Return the (x, y) coordinate for the center point of the cell that contains the specified text.  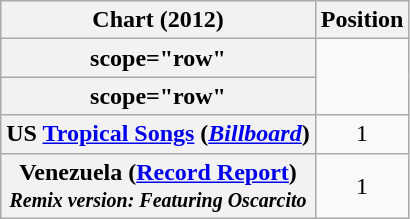
Chart (2012) (158, 20)
Venezuela (Record Report)Remix version: Featuring Oscarcito (158, 186)
Position (362, 20)
US Tropical Songs (Billboard) (158, 134)
